Search for the cell housing the specified text and yield its (X, Y) center coordinate. 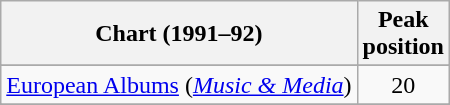
Peakposition (403, 34)
European Albums (Music & Media) (179, 85)
20 (403, 85)
Chart (1991–92) (179, 34)
